Search for the cell housing the specified text and yield its [x, y] center coordinate. 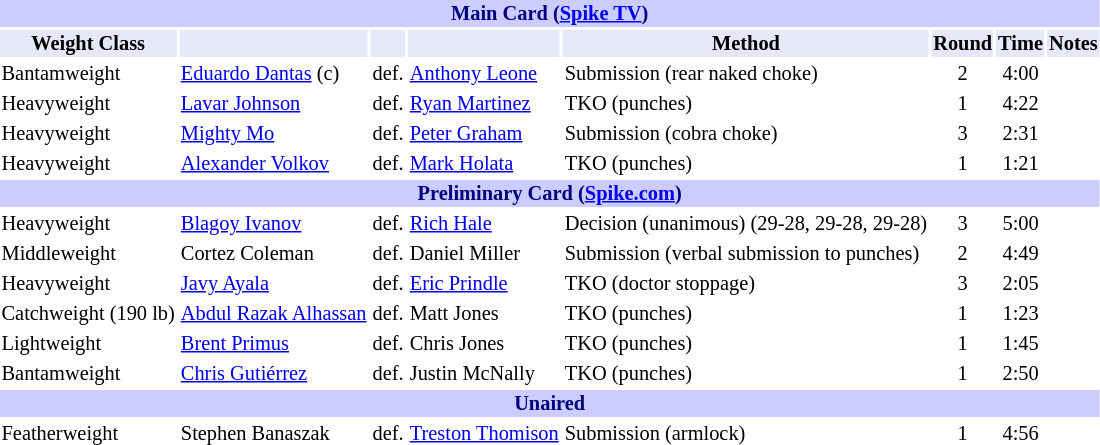
Brent Primus [274, 344]
Submission (verbal submission to punches) [746, 254]
5:00 [1021, 224]
Time [1021, 44]
Mark Holata [484, 164]
Mighty Mo [274, 134]
1:45 [1021, 344]
Chris Gutiérrez [274, 374]
4:22 [1021, 104]
1:23 [1021, 314]
Middleweight [88, 254]
Alexander Volkov [274, 164]
Chris Jones [484, 344]
Anthony Leone [484, 74]
4:49 [1021, 254]
1:21 [1021, 164]
Cortez Coleman [274, 254]
Ryan Martinez [484, 104]
Main Card (Spike TV) [550, 14]
Unaired [550, 404]
2:31 [1021, 134]
Matt Jones [484, 314]
Submission (cobra choke) [746, 134]
Preliminary Card (Spike.com) [550, 194]
Notes [1074, 44]
Peter Graham [484, 134]
4:00 [1021, 74]
Round [963, 44]
Eric Prindle [484, 284]
Abdul Razak Alhassan [274, 314]
Javy Ayala [274, 284]
Decision (unanimous) (29-28, 29-28, 29-28) [746, 224]
2:50 [1021, 374]
Lightweight [88, 344]
TKO (doctor stoppage) [746, 284]
2:05 [1021, 284]
Blagoy Ivanov [274, 224]
Eduardo Dantas (c) [274, 74]
Catchweight (190 lb) [88, 314]
Weight Class [88, 44]
Rich Hale [484, 224]
Daniel Miller [484, 254]
Lavar Johnson [274, 104]
Method [746, 44]
Justin McNally [484, 374]
Submission (rear naked choke) [746, 74]
